Provide the (X, Y) coordinate of the cell's center where the given text is located.  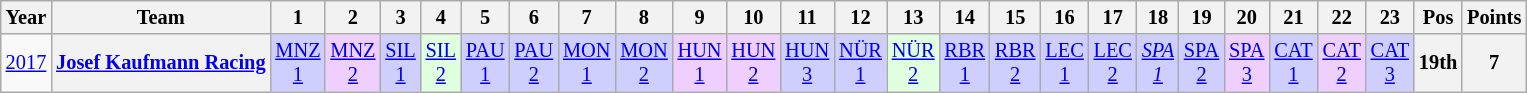
19th (1438, 63)
23 (1390, 17)
NÜR1 (860, 63)
8 (644, 17)
SPA2 (1202, 63)
21 (1293, 17)
Year (26, 17)
Pos (1438, 17)
PAU1 (486, 63)
4 (441, 17)
SPA1 (1158, 63)
Josef Kaufmann Racing (160, 63)
12 (860, 17)
3 (400, 17)
LEC1 (1064, 63)
16 (1064, 17)
15 (1015, 17)
SPA3 (1246, 63)
10 (753, 17)
2017 (26, 63)
20 (1246, 17)
RBR2 (1015, 63)
9 (700, 17)
2 (352, 17)
HUN3 (807, 63)
22 (1342, 17)
HUN1 (700, 63)
MNZ2 (352, 63)
1 (298, 17)
MON1 (586, 63)
PAU2 (534, 63)
CAT3 (1390, 63)
MNZ1 (298, 63)
MON2 (644, 63)
6 (534, 17)
Points (1494, 17)
13 (914, 17)
SIL2 (441, 63)
14 (965, 17)
19 (1202, 17)
NÜR2 (914, 63)
HUN2 (753, 63)
18 (1158, 17)
SIL1 (400, 63)
RBR1 (965, 63)
CAT1 (1293, 63)
Team (160, 17)
5 (486, 17)
LEC2 (1113, 63)
17 (1113, 17)
11 (807, 17)
CAT2 (1342, 63)
